Capture the cell that displays the provided text and extract its [X, Y] central coordinate. 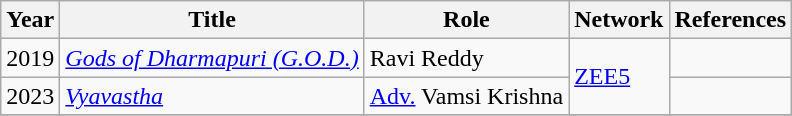
Vyavastha [212, 96]
Adv. Vamsi Krishna [466, 96]
Gods of Dharmapuri (G.O.D.) [212, 58]
2019 [30, 58]
Network [619, 20]
ZEE5 [619, 77]
Title [212, 20]
References [730, 20]
Ravi Reddy [466, 58]
Role [466, 20]
2023 [30, 96]
Year [30, 20]
